For the text-containing cell, return its midpoint in [x, y] coordinate format. 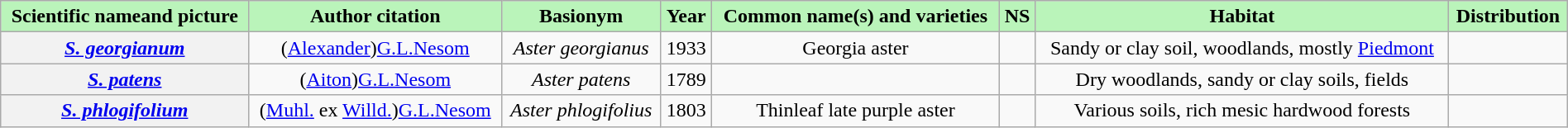
Author citation [375, 17]
Scientific nameand picture [125, 17]
Thinleaf late purple aster [855, 111]
Habitat [1242, 17]
Sandy or clay soil, woodlands, mostly Piedmont [1242, 48]
(Aiton)G.L.Nesom [375, 79]
Aster phlogifolius [581, 111]
S. georgianum [125, 48]
Aster georgianus [581, 48]
1803 [686, 111]
Basionym [581, 17]
1933 [686, 48]
Aster patens [581, 79]
Distribution [1508, 17]
(Muhl. ex Willd.)G.L.Nesom [375, 111]
Common name(s) and varieties [855, 17]
Various soils, rich mesic hardwood forests [1242, 111]
(Alexander)G.L.Nesom [375, 48]
S. patens [125, 79]
Year [686, 17]
Georgia aster [855, 48]
1789 [686, 79]
Dry woodlands, sandy or clay soils, fields [1242, 79]
NS [1017, 17]
S. phlogifolium [125, 111]
